Return the [X, Y] coordinate for the center point of the cell that contains the specified text.  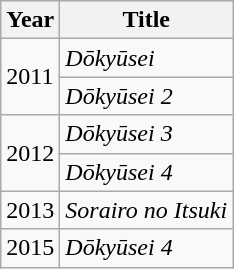
2011 [30, 77]
Year [30, 20]
Title [146, 20]
Dōkyūsei 2 [146, 96]
Dōkyūsei [146, 58]
2015 [30, 248]
Sorairo no Itsuki [146, 210]
2012 [30, 153]
2013 [30, 210]
Dōkyūsei 3 [146, 134]
